Find where the given text appears and provide that cell's center as (X, Y) coordinate. 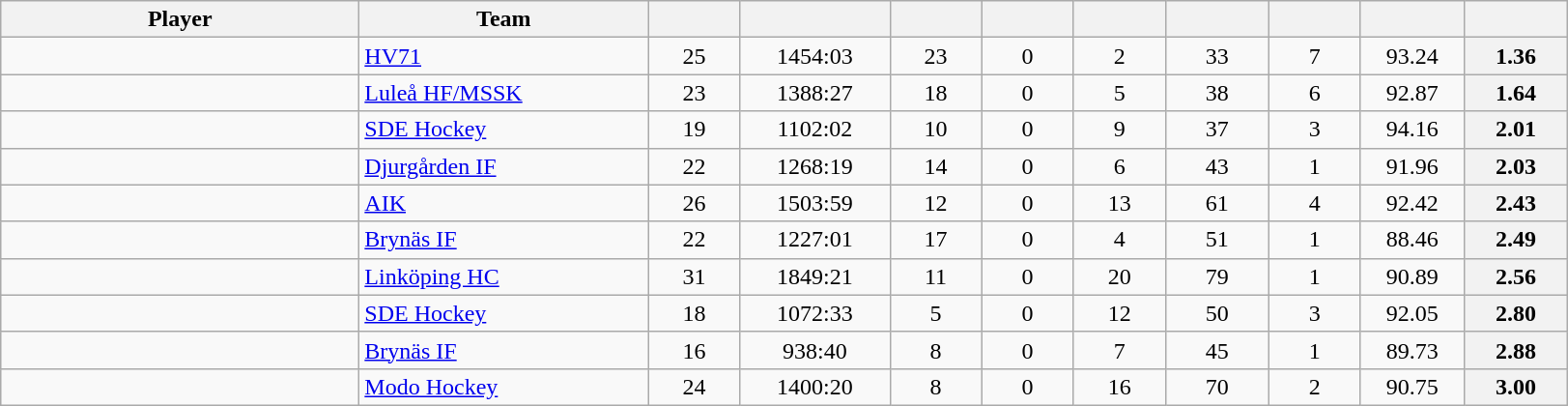
50 (1217, 313)
2.56 (1515, 276)
Player (180, 19)
24 (694, 387)
31 (694, 276)
Luleå HF/MSSK (504, 93)
1.36 (1515, 56)
2.88 (1515, 350)
19 (694, 130)
45 (1217, 350)
1227:01 (815, 240)
Linköping HC (504, 276)
1400:20 (815, 387)
90.75 (1412, 387)
20 (1119, 276)
43 (1217, 166)
1102:02 (815, 130)
14 (935, 166)
Team (504, 19)
10 (935, 130)
79 (1217, 276)
89.73 (1412, 350)
92.42 (1412, 203)
33 (1217, 56)
1072:33 (815, 313)
9 (1119, 130)
2.43 (1515, 203)
94.16 (1412, 130)
26 (694, 203)
51 (1217, 240)
2.01 (1515, 130)
1388:27 (815, 93)
3.00 (1515, 387)
Modo Hockey (504, 387)
70 (1217, 387)
93.24 (1412, 56)
88.46 (1412, 240)
61 (1217, 203)
1268:19 (815, 166)
HV71 (504, 56)
11 (935, 276)
92.05 (1412, 313)
Djurgården IF (504, 166)
2.49 (1515, 240)
938:40 (815, 350)
38 (1217, 93)
2.80 (1515, 313)
1503:59 (815, 203)
92.87 (1412, 93)
90.89 (1412, 276)
91.96 (1412, 166)
13 (1119, 203)
2.03 (1515, 166)
17 (935, 240)
37 (1217, 130)
1454:03 (815, 56)
1849:21 (815, 276)
AIK (504, 203)
25 (694, 56)
1.64 (1515, 93)
